Identify which cell holds the provided text, then report its [x, y] central coordinate. 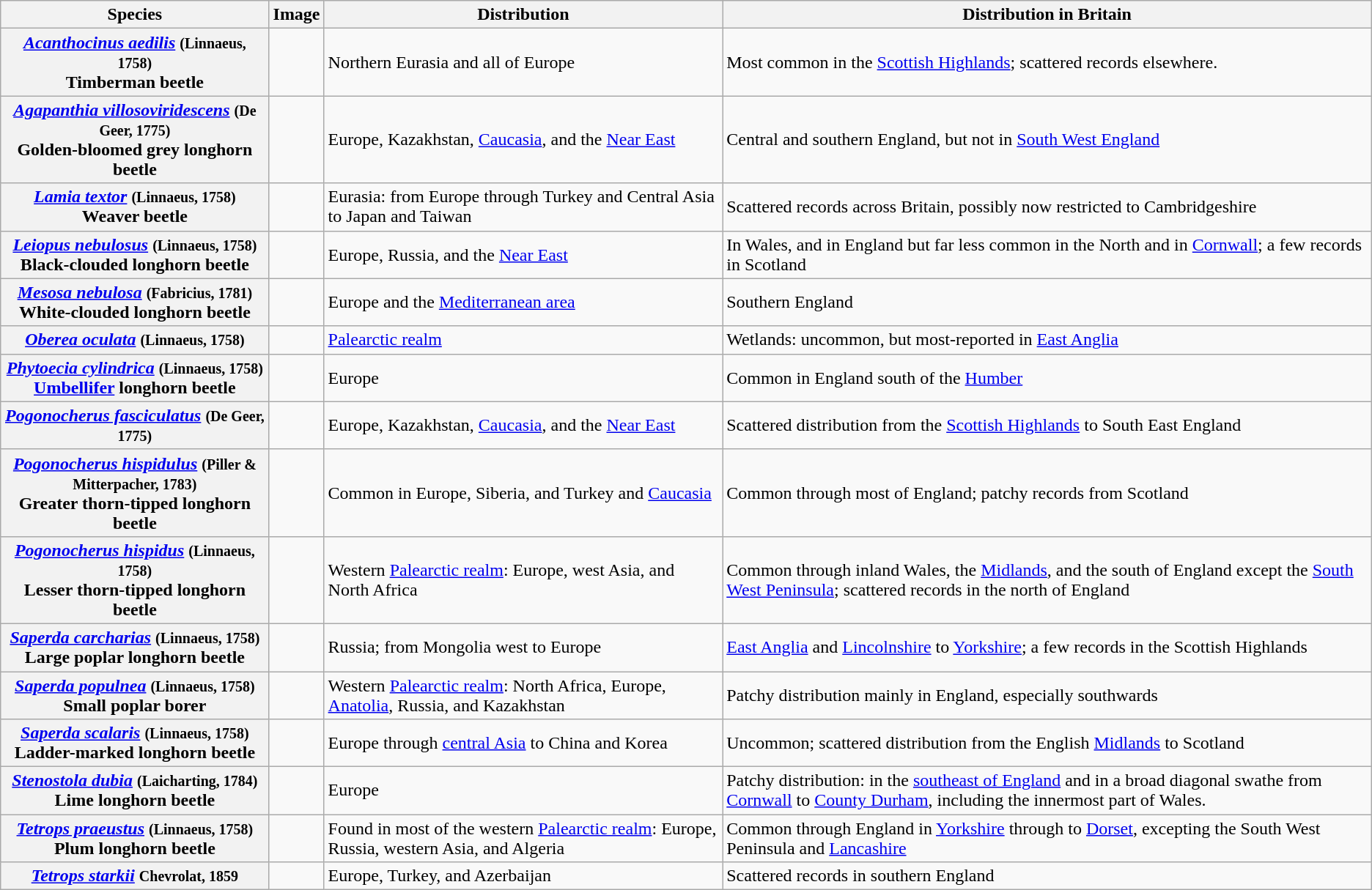
East Anglia and Lincolnshire to Yorkshire; a few records in the Scottish Highlands [1047, 648]
Scattered records in southern England [1047, 876]
Distribution in Britain [1047, 15]
Common through most of England; patchy records from Scotland [1047, 492]
Common through England in Yorkshire through to Dorset, excepting the South West Peninsula and Lancashire [1047, 838]
Western Palearctic realm: Europe, west Asia, and North Africa [523, 580]
Wetlands: uncommon, but most-reported in East Anglia [1047, 340]
Pogonocherus hispidus (Linnaeus, 1758)Lesser thorn-tipped longhorn beetle [135, 580]
In Wales, and in England but far less common in the North and in Cornwall; a few records in Scotland [1047, 255]
Patchy distribution mainly in England, especially southwards [1047, 694]
Europe and the Mediterranean area [523, 302]
Image [296, 15]
Leiopus nebulosus (Linnaeus, 1758)Black-clouded longhorn beetle [135, 255]
Saperda scalaris (Linnaeus, 1758)Ladder-marked longhorn beetle [135, 743]
Common in Europe, Siberia, and Turkey and Caucasia [523, 492]
Europe, Turkey, and Azerbaijan [523, 876]
Tetrops praeustus (Linnaeus, 1758)Plum longhorn beetle [135, 838]
Mesosa nebulosa (Fabricius, 1781)White-clouded longhorn beetle [135, 302]
Lamia textor (Linnaeus, 1758)Weaver beetle [135, 207]
Phytoecia cylindrica (Linnaeus, 1758)Umbellifer longhorn beetle [135, 378]
Distribution [523, 15]
Saperda populnea (Linnaeus, 1758)Small poplar borer [135, 694]
Most common in the Scottish Highlands; scattered records elsewhere. [1047, 62]
Pogonocherus hispidulus (Piller & Mitterpacher, 1783)Greater thorn-tipped longhorn beetle [135, 492]
Tetrops starkii Chevrolat, 1859 [135, 876]
Europe through central Asia to China and Korea [523, 743]
Europe, Russia, and the Near East [523, 255]
Eurasia: from Europe through Turkey and Central Asia to Japan and Taiwan [523, 207]
Russia; from Mongolia west to Europe [523, 648]
Acanthocinus aedilis (Linnaeus, 1758)Timberman beetle [135, 62]
Found in most of the western Palearctic realm: Europe, Russia, western Asia, and Algeria [523, 838]
Pogonocherus fasciculatus (De Geer, 1775) [135, 425]
Common through inland Wales, the Midlands, and the south of England except the South West Peninsula; scattered records in the north of England [1047, 580]
Species [135, 15]
Central and southern England, but not in South West England [1047, 139]
Western Palearctic realm: North Africa, Europe, Anatolia, Russia, and Kazakhstan [523, 694]
Northern Eurasia and all of Europe [523, 62]
Saperda carcharias (Linnaeus, 1758)Large poplar longhorn beetle [135, 648]
Scattered records across Britain, possibly now restricted to Cambridgeshire [1047, 207]
Stenostola dubia (Laicharting, 1784)Lime longhorn beetle [135, 791]
Southern England [1047, 302]
Agapanthia villosoviridescens (De Geer, 1775)Golden-bloomed grey longhorn beetle [135, 139]
Palearctic realm [523, 340]
Oberea oculata (Linnaeus, 1758) [135, 340]
Scattered distribution from the Scottish Highlands to South East England [1047, 425]
Uncommon; scattered distribution from the English Midlands to Scotland [1047, 743]
Common in England south of the Humber [1047, 378]
